Extract the (X, Y) coordinate from the center of the cell holding the provided text.  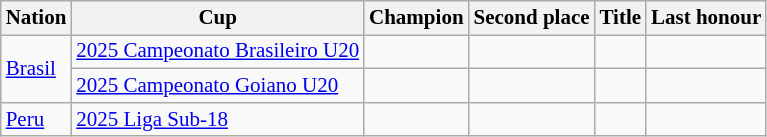
Brasil (36, 69)
Second place (532, 18)
2025 Campeonato Brasileiro U20 (218, 52)
2025 Liga Sub-18 (218, 119)
Nation (36, 18)
Peru (36, 119)
2025 Campeonato Goiano U20 (218, 86)
Cup (218, 18)
Last honour (706, 18)
Champion (416, 18)
Title (620, 18)
